Search for the cell housing the specified text and yield its (X, Y) center coordinate. 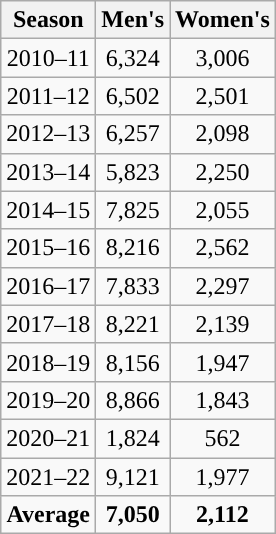
9,121 (133, 477)
2,098 (223, 134)
Women's (223, 20)
2015–16 (48, 248)
2012–13 (48, 134)
7,833 (133, 286)
2010–11 (48, 58)
2,139 (223, 324)
Season (48, 20)
2019–20 (48, 400)
6,257 (133, 134)
Average (48, 515)
3,006 (223, 58)
2,501 (223, 96)
2,112 (223, 515)
1,824 (133, 438)
2017–18 (48, 324)
2,562 (223, 248)
562 (223, 438)
2011–12 (48, 96)
2014–15 (48, 210)
7,050 (133, 515)
2016–17 (48, 286)
6,502 (133, 96)
2018–19 (48, 362)
2,250 (223, 172)
8,216 (133, 248)
6,324 (133, 58)
8,221 (133, 324)
8,866 (133, 400)
2020–21 (48, 438)
2,055 (223, 210)
1,977 (223, 477)
8,156 (133, 362)
1,947 (223, 362)
5,823 (133, 172)
1,843 (223, 400)
7,825 (133, 210)
2021–22 (48, 477)
2,297 (223, 286)
2013–14 (48, 172)
Men's (133, 20)
